Return (X, Y) of the center of cell containing provided text 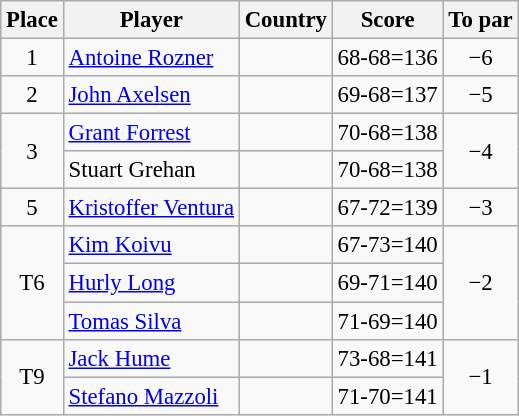
2 (32, 95)
3 (32, 152)
Grant Forrest (151, 133)
−4 (480, 152)
Place (32, 20)
−3 (480, 208)
Kim Koivu (151, 245)
71-70=141 (388, 396)
−1 (480, 376)
Jack Hume (151, 358)
69-68=137 (388, 95)
Stuart Grehan (151, 170)
T9 (32, 376)
5 (32, 208)
−2 (480, 282)
To par (480, 20)
1 (32, 58)
69-71=140 (388, 283)
73-68=141 (388, 358)
71-69=140 (388, 321)
Kristoffer Ventura (151, 208)
T6 (32, 282)
John Axelsen (151, 95)
67-73=140 (388, 245)
67-72=139 (388, 208)
Antoine Rozner (151, 58)
−6 (480, 58)
−5 (480, 95)
Tomas Silva (151, 321)
Score (388, 20)
Player (151, 20)
Country (286, 20)
Stefano Mazzoli (151, 396)
68-68=136 (388, 58)
Hurly Long (151, 283)
